Determine the (x, y) coordinate at the center of the cell enclosing the given text.  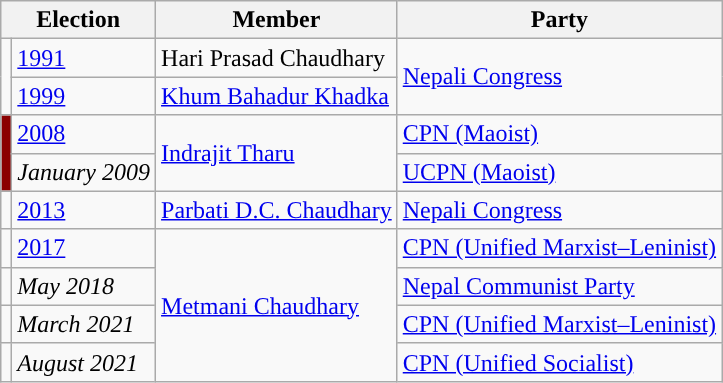
UCPN (Maoist) (559, 172)
Party (559, 20)
Indrajit Tharu (277, 153)
CPN (Unified Socialist) (559, 362)
2017 (84, 248)
CPN (Maoist) (559, 134)
Parbati D.C. Chaudhary (277, 210)
Metmani Chaudhary (277, 305)
2008 (84, 134)
March 2021 (84, 324)
Election (78, 20)
Hari Prasad Chaudhary (277, 58)
Member (277, 20)
1999 (84, 96)
1991 (84, 58)
Nepal Communist Party (559, 286)
August 2021 (84, 362)
January 2009 (84, 172)
2013 (84, 210)
Khum Bahadur Khadka (277, 96)
May 2018 (84, 286)
